Locate the cell with the specified text and output its [X, Y] center coordinate. 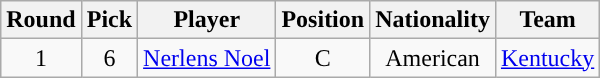
Position [323, 20]
American [433, 58]
Pick [109, 20]
6 [109, 58]
Nerlens Noel [207, 58]
Nationality [433, 20]
Round [41, 20]
C [323, 58]
Kentucky [547, 58]
1 [41, 58]
Player [207, 20]
Team [547, 20]
